Provide the (X, Y) coordinate of the cell's center where the given text is located.  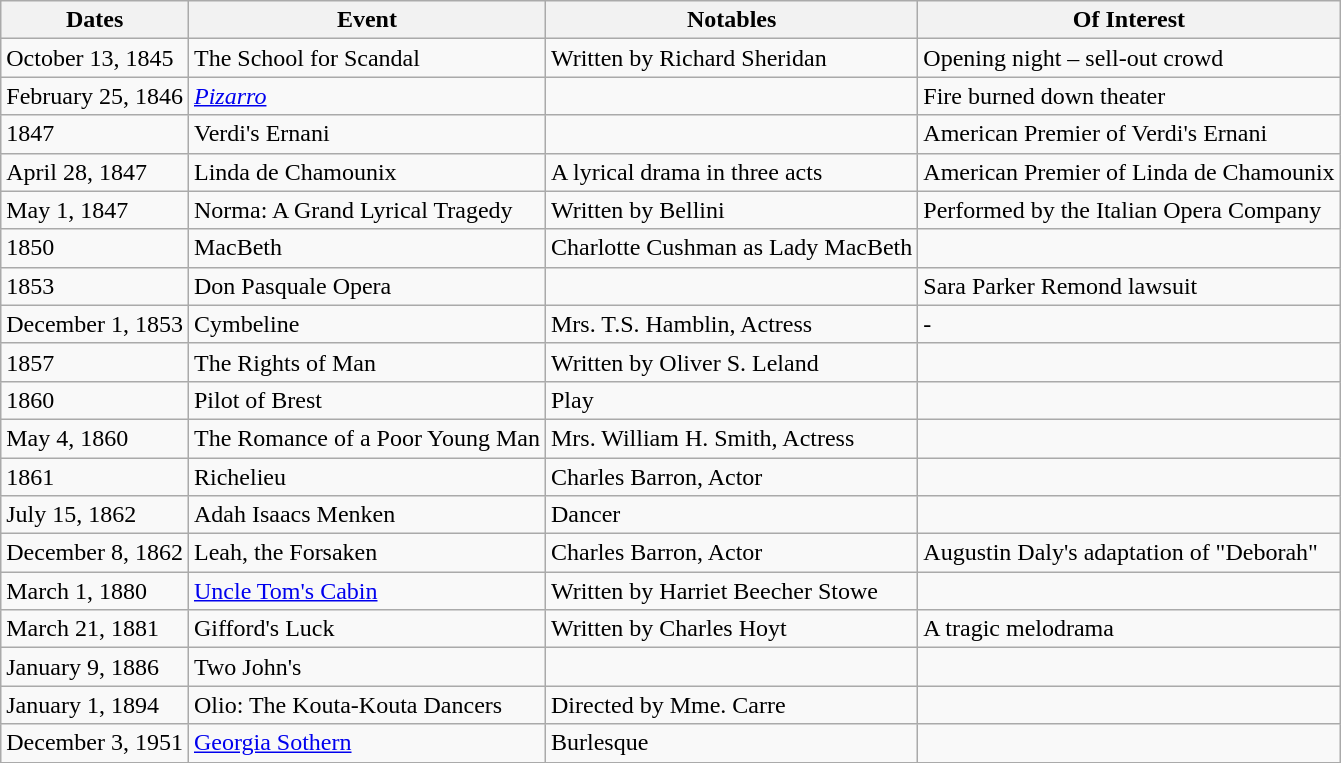
Uncle Tom's Cabin (366, 591)
Sara Parker Remond lawsuit (1129, 286)
Charlotte Cushman as Lady MacBeth (731, 248)
Norma: A Grand Lyrical Tragedy (366, 210)
October 13, 1845 (95, 58)
Burlesque (731, 743)
March 21, 1881 (95, 629)
1860 (95, 400)
Written by Bellini (731, 210)
January 1, 1894 (95, 705)
A tragic melodrama (1129, 629)
1853 (95, 286)
Two John's (366, 667)
Linda de Chamounix (366, 172)
1857 (95, 362)
Written by Oliver S. Leland (731, 362)
Performed by the Italian Opera Company (1129, 210)
American Premier of Linda de Chamounix (1129, 172)
1861 (95, 477)
Cymbeline (366, 324)
February 25, 1846 (95, 96)
Notables (731, 20)
The School for Scandal (366, 58)
May 4, 1860 (95, 438)
Dancer (731, 515)
- (1129, 324)
Written by Harriet Beecher Stowe (731, 591)
December 1, 1853 (95, 324)
Play (731, 400)
December 3, 1951 (95, 743)
Don Pasquale Opera (366, 286)
MacBeth (366, 248)
December 8, 1862 (95, 553)
Written by Richard Sheridan (731, 58)
Opening night – sell-out crowd (1129, 58)
The Rights of Man (366, 362)
The Romance of a Poor Young Man (366, 438)
March 1, 1880 (95, 591)
Richelieu (366, 477)
Pizarro (366, 96)
Gifford's Luck (366, 629)
Mrs. William H. Smith, Actress (731, 438)
A lyrical drama in three acts (731, 172)
Leah, the Forsaken (366, 553)
Directed by Mme. Carre (731, 705)
July 15, 1862 (95, 515)
Olio: The Kouta-Kouta Dancers (366, 705)
American Premier of Verdi's Ernani (1129, 134)
January 9, 1886 (95, 667)
Written by Charles Hoyt (731, 629)
Verdi's Ernani (366, 134)
Of Interest (1129, 20)
Augustin Daly's adaptation of "Deborah" (1129, 553)
1850 (95, 248)
Adah Isaacs Menken (366, 515)
Dates (95, 20)
1847 (95, 134)
May 1, 1847 (95, 210)
April 28, 1847 (95, 172)
Pilot of Brest (366, 400)
Fire burned down theater (1129, 96)
Georgia Sothern (366, 743)
Event (366, 20)
Mrs. T.S. Hamblin, Actress (731, 324)
